Output the [x, y] coordinate of the center of the cell containing the given text.  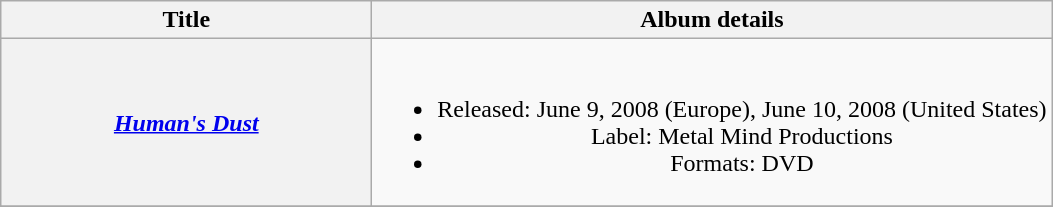
Released: June 9, 2008 (Europe), June 10, 2008 (United States)Label: Metal Mind ProductionsFormats: DVD [712, 122]
Human's Dust [186, 122]
Album details [712, 20]
Title [186, 20]
